Return (X, Y) of the center of cell containing provided text 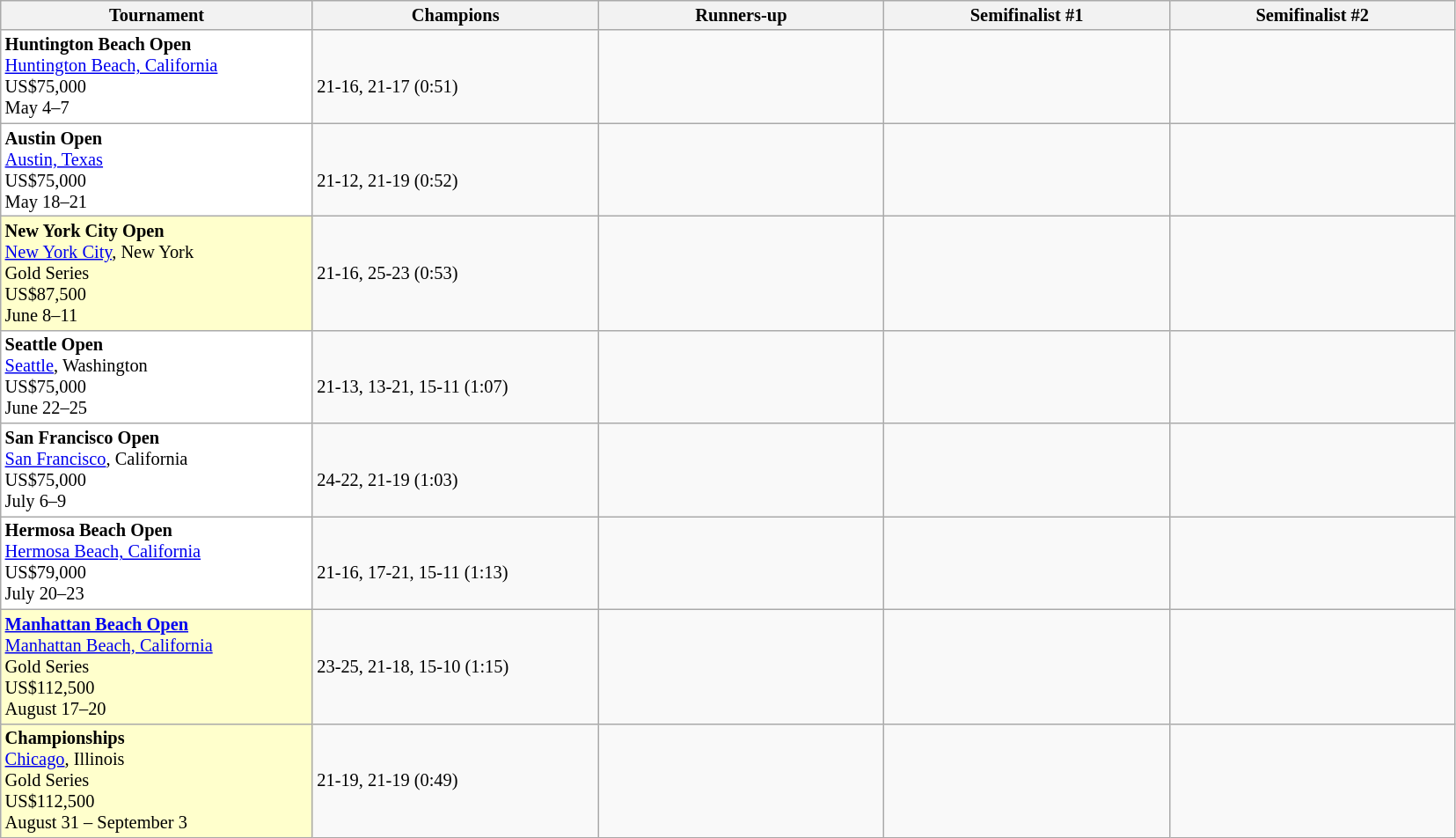
21-16, 21-17 (0:51) (456, 77)
Tournament (157, 15)
Austin OpenAustin, TexasUS$75,000May 18–21 (157, 170)
21-19, 21-19 (0:49) (456, 781)
Semifinalist #1 (1028, 15)
San Francisco OpenSan Francisco, CaliforniaUS$75,000July 6–9 (157, 470)
21-12, 21-19 (0:52) (456, 170)
Hermosa Beach OpenHermosa Beach, CaliforniaUS$79,000July 20–23 (157, 562)
Runners-up (741, 15)
Manhattan Beach OpenManhattan Beach, CaliforniaGold SeriesUS$112,500August 17–20 (157, 666)
24-22, 21-19 (1:03) (456, 470)
ChampionshipsChicago, IllinoisGold SeriesUS$112,500August 31 – September 3 (157, 781)
Seattle OpenSeattle, WashingtonUS$75,000June 22–25 (157, 377)
Champions (456, 15)
Semifinalist #2 (1313, 15)
21-13, 13-21, 15-11 (1:07) (456, 377)
New York City OpenNew York City, New YorkGold SeriesUS$87,500June 8–11 (157, 273)
Huntington Beach OpenHuntington Beach, CaliforniaUS$75,000May 4–7 (157, 77)
21-16, 17-21, 15-11 (1:13) (456, 562)
23-25, 21-18, 15-10 (1:15) (456, 666)
21-16, 25-23 (0:53) (456, 273)
